Return the (x, y) coordinate for the center point of the cell that contains the specified text.  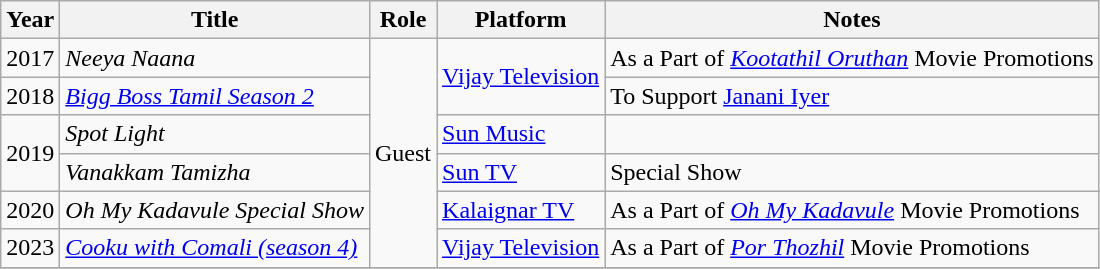
2018 (30, 96)
Vanakkam Tamizha (215, 172)
Bigg Boss Tamil Season 2 (215, 96)
Kalaignar TV (521, 210)
Sun TV (521, 172)
Year (30, 20)
Spot Light (215, 134)
Cooku with Comali (season 4) (215, 248)
Title (215, 20)
As a Part of Oh My Kadavule Movie Promotions (852, 210)
To Support Janani Iyer (852, 96)
Platform (521, 20)
2020 (30, 210)
2019 (30, 153)
Oh My Kadavule Special Show (215, 210)
2023 (30, 248)
Neeya Naana (215, 58)
Guest (402, 153)
Special Show (852, 172)
As a Part of Por Thozhil Movie Promotions (852, 248)
As a Part of Kootathil Oruthan Movie Promotions (852, 58)
Role (402, 20)
Sun Music (521, 134)
2017 (30, 58)
Notes (852, 20)
